Identify which cell holds the provided text, then report its (x, y) central coordinate. 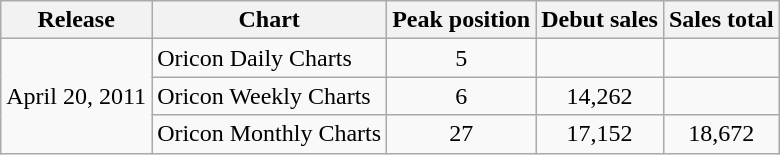
Debut sales (600, 20)
Sales total (721, 20)
6 (462, 96)
Chart (270, 20)
5 (462, 58)
Oricon Weekly Charts (270, 96)
Oricon Monthly Charts (270, 134)
Peak position (462, 20)
18,672 (721, 134)
17,152 (600, 134)
Oricon Daily Charts (270, 58)
April 20, 2011 (76, 96)
27 (462, 134)
Release (76, 20)
14,262 (600, 96)
